Scan for the cell matching the given text and deliver its (x, y) coordinate at center. 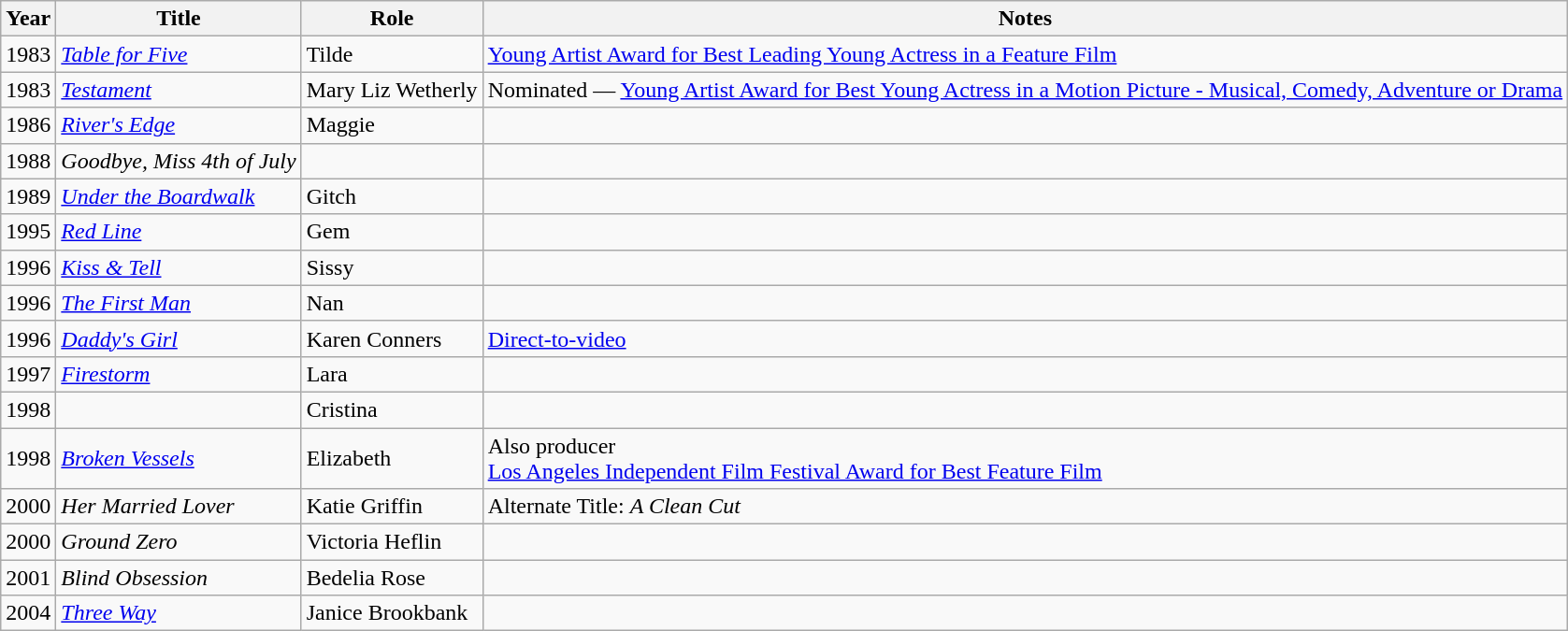
Testament (179, 90)
Young Artist Award for Best Leading Young Actress in a Feature Film (1025, 54)
Her Married Lover (179, 507)
Notes (1025, 19)
Karen Conners (392, 338)
Goodbye, Miss 4th of July (179, 161)
Nan (392, 303)
Nominated — Young Artist Award for Best Young Actress in a Motion Picture - Musical, Comedy, Adventure or Drama (1025, 90)
Broken Vessels (179, 458)
1986 (28, 125)
The First Man (179, 303)
Victoria Heflin (392, 542)
Lara (392, 374)
Red Line (179, 232)
Bedelia Rose (392, 578)
Year (28, 19)
Firestorm (179, 374)
Under the Boardwalk (179, 196)
Maggie (392, 125)
Elizabeth (392, 458)
Alternate Title: A Clean Cut (1025, 507)
Kiss & Tell (179, 267)
Gitch (392, 196)
Cristina (392, 409)
Role (392, 19)
Blind Obsession (179, 578)
Also producerLos Angeles Independent Film Festival Award for Best Feature Film (1025, 458)
1988 (28, 161)
Sissy (392, 267)
Janice Brookbank (392, 613)
Table for Five (179, 54)
2004 (28, 613)
1989 (28, 196)
Three Way (179, 613)
Katie Griffin (392, 507)
Gem (392, 232)
Ground Zero (179, 542)
1997 (28, 374)
Daddy's Girl (179, 338)
Mary Liz Wetherly (392, 90)
Tilde (392, 54)
Direct-to-video (1025, 338)
River's Edge (179, 125)
2001 (28, 578)
Title (179, 19)
1995 (28, 232)
